Find where the given text appears and provide that cell's center as (X, Y) coordinate. 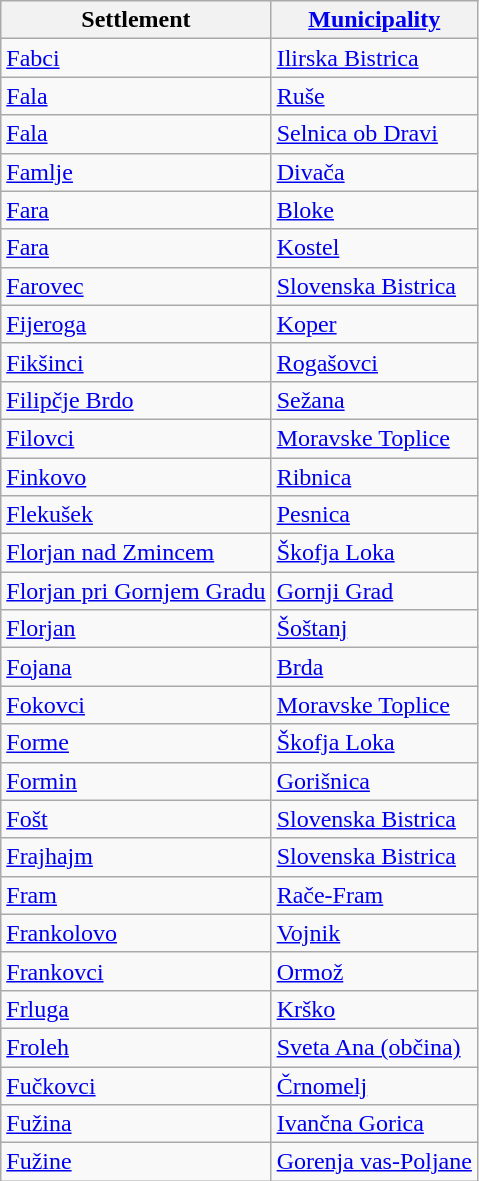
Frankovci (136, 971)
Rače-Fram (374, 895)
Municipality (374, 20)
Frajhajm (136, 857)
Kostel (374, 248)
Sveta Ana (občina) (374, 1047)
Ilirska Bistrica (374, 58)
Vojnik (374, 933)
Koper (374, 324)
Famlje (136, 172)
Flekušek (136, 515)
Fužina (136, 1124)
Farovec (136, 286)
Selnica ob Dravi (374, 134)
Fabci (136, 58)
Fikšinci (136, 362)
Brda (374, 667)
Frankolovo (136, 933)
Gorišnica (374, 781)
Fram (136, 895)
Ruše (374, 96)
Fokovci (136, 705)
Divača (374, 172)
Ribnica (374, 477)
Gorenja vas-Poljane (374, 1162)
Filovci (136, 438)
Krško (374, 1009)
Rogašovci (374, 362)
Florjan (136, 629)
Froleh (136, 1047)
Florjan pri Gornjem Gradu (136, 591)
Fučkovci (136, 1085)
Sežana (374, 400)
Ormož (374, 971)
Ivančna Gorica (374, 1124)
Fužine (136, 1162)
Finkovo (136, 477)
Fojana (136, 667)
Filipčje Brdo (136, 400)
Fošt (136, 819)
Formin (136, 781)
Gornji Grad (374, 591)
Florjan nad Zmincem (136, 553)
Frluga (136, 1009)
Pesnica (374, 515)
Črnomelj (374, 1085)
Bloke (374, 210)
Forme (136, 743)
Settlement (136, 20)
Fijeroga (136, 324)
Šoštanj (374, 629)
